Return (x, y) of the center of cell containing provided text 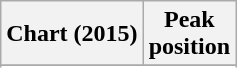
Peak position (189, 34)
Chart (2015) (72, 34)
